From the cell containing the given text, extract its center point as [X, Y] coordinate. 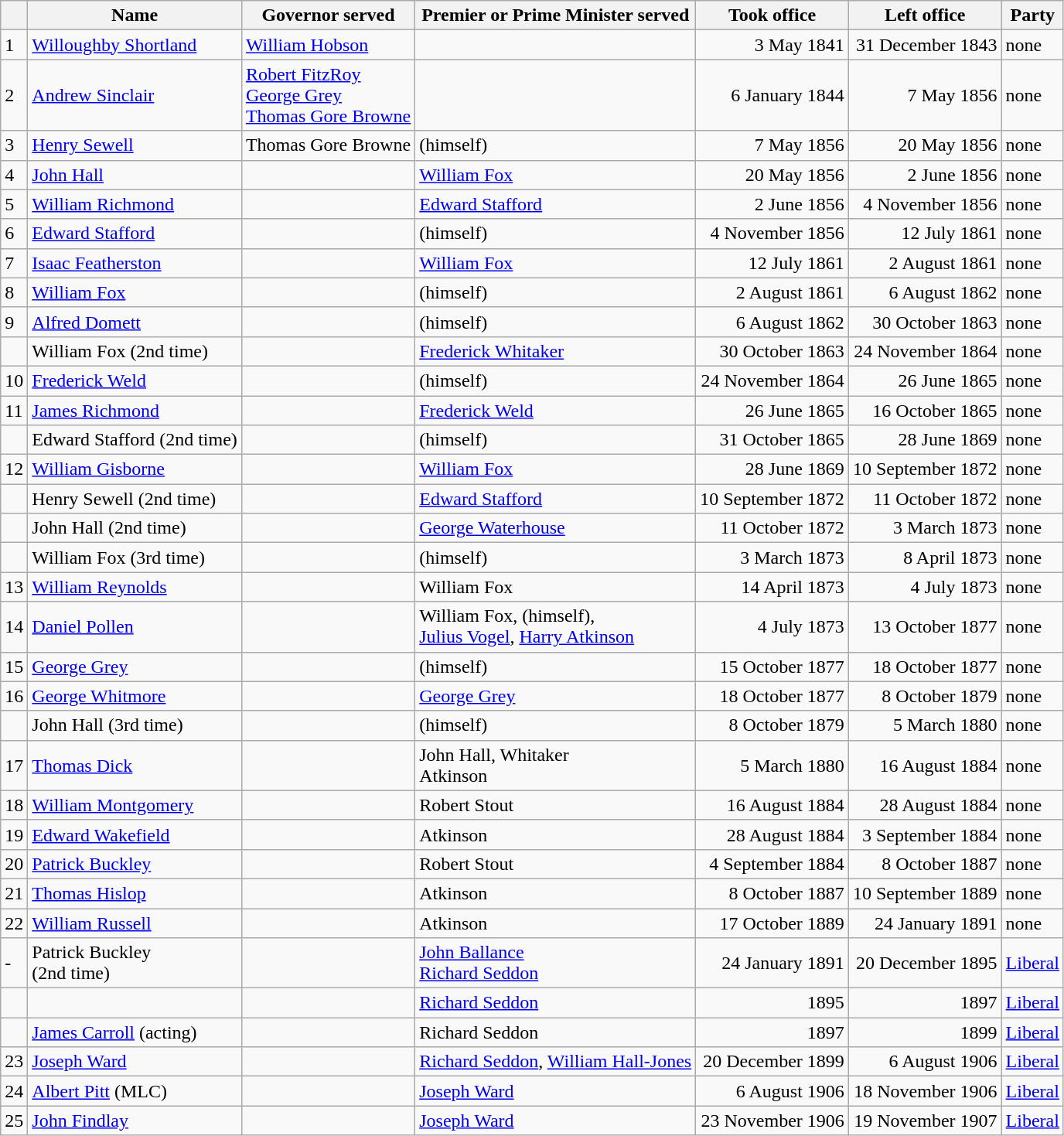
James Richmond [135, 411]
William Reynolds [135, 587]
Isaac Featherston [135, 263]
19 [14, 834]
17 [14, 766]
17 October 1889 [772, 923]
Left office [925, 15]
William Fox (3rd time) [135, 558]
Edward Stafford (2nd time) [135, 440]
25 [14, 1121]
3 September 1884 [925, 834]
13 [14, 587]
3 [14, 145]
19 November 1907 [925, 1121]
Alfred Domett [135, 322]
Name [135, 15]
20 December 1899 [772, 1062]
Thomas Gore Browne [328, 145]
15 [14, 667]
20 December 1895 [925, 964]
10 [14, 380]
16 October 1865 [925, 411]
20 [14, 864]
5 [14, 204]
William Hobson [328, 45]
Frederick Whitaker [555, 351]
1 [14, 45]
Robert FitzRoyGeorge GreyThomas Gore Browne [328, 95]
Richard Seddon, William Hall-Jones [555, 1062]
Daniel Pollen [135, 626]
14 April 1873 [772, 587]
James Carroll (acting) [135, 1032]
- [14, 964]
William Fox (2nd time) [135, 351]
31 October 1865 [772, 440]
John BallanceRichard Seddon [555, 964]
8 [14, 292]
1895 [772, 1003]
12 [14, 469]
George Whitmore [135, 696]
John Hall (3rd time) [135, 725]
John Hall [135, 175]
Andrew Sinclair [135, 95]
9 [14, 322]
William Gisborne [135, 469]
Thomas Dick [135, 766]
6 [14, 234]
George Waterhouse [555, 528]
23 [14, 1062]
Henry Sewell [135, 145]
13 October 1877 [925, 626]
John Hall (2nd time) [135, 528]
24 [14, 1091]
Edward Wakefield [135, 834]
7 [14, 263]
6 January 1844 [772, 95]
14 [14, 626]
31 December 1843 [925, 45]
21 [14, 893]
Party [1032, 15]
Took office [772, 15]
Henry Sewell (2nd time) [135, 499]
8 April 1873 [925, 558]
Thomas Hislop [135, 893]
William Russell [135, 923]
16 [14, 696]
18 November 1906 [925, 1091]
18 [14, 805]
22 [14, 923]
3 May 1841 [772, 45]
10 September 1889 [925, 893]
Premier or Prime Minister served [555, 15]
23 November 1906 [772, 1121]
Patrick Buckley [135, 864]
William Montgomery [135, 805]
11 [14, 411]
Willoughby Shortland [135, 45]
4 [14, 175]
William Richmond [135, 204]
John Findlay [135, 1121]
1899 [925, 1032]
15 October 1877 [772, 667]
4 September 1884 [772, 864]
2 [14, 95]
Governor served [328, 15]
William Fox, (himself),Julius Vogel, Harry Atkinson [555, 626]
Patrick Buckley(2nd time) [135, 964]
John Hall, WhitakerAtkinson [555, 766]
Albert Pitt (MLC) [135, 1091]
